Scan for the cell matching the given text and deliver its (x, y) coordinate at center. 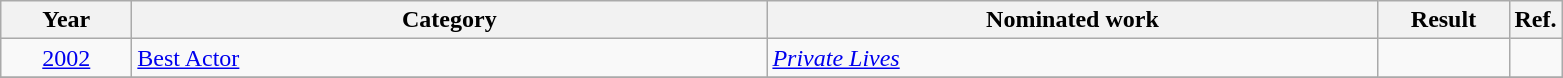
2002 (66, 58)
Nominated work (1072, 20)
Year (66, 20)
Private Lives (1072, 58)
Category (450, 20)
Result (1444, 20)
Ref. (1536, 20)
Best Actor (450, 58)
